Scan for the cell matching the given text and deliver its (x, y) coordinate at center. 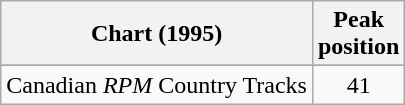
Chart (1995) (157, 34)
41 (358, 85)
Canadian RPM Country Tracks (157, 85)
Peakposition (358, 34)
